Search for the cell housing the specified text and yield its (X, Y) center coordinate. 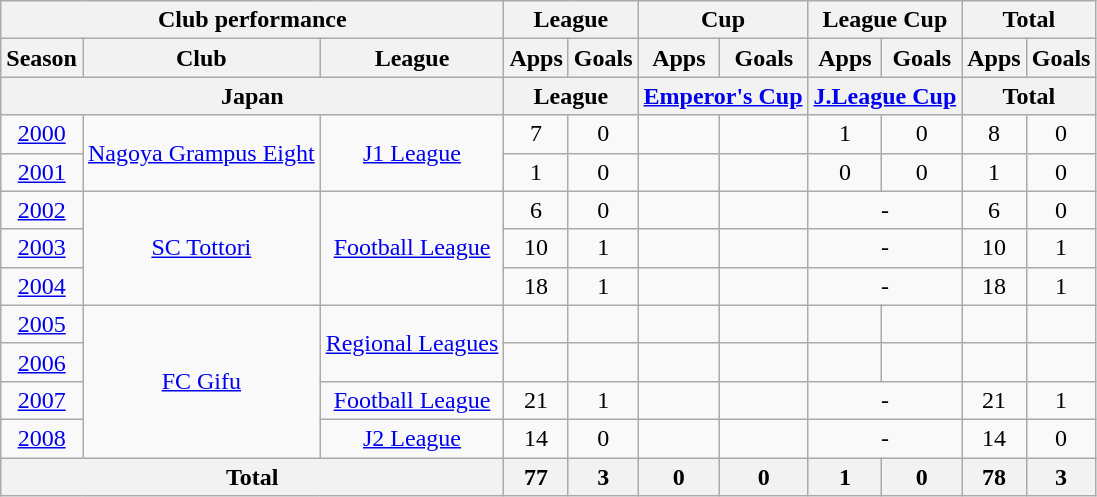
J2 League (412, 438)
FC Gifu (201, 381)
Japan (252, 96)
2000 (42, 134)
J1 League (412, 153)
Emperor's Cup (723, 96)
7 (536, 134)
Cup (723, 20)
78 (994, 477)
2006 (42, 362)
Season (42, 58)
League Cup (885, 20)
Club (201, 58)
2008 (42, 438)
8 (994, 134)
SC Tottori (201, 248)
Regional Leagues (412, 343)
2002 (42, 210)
2005 (42, 324)
2001 (42, 172)
2004 (42, 286)
2003 (42, 248)
J.League Cup (885, 96)
Club performance (252, 20)
2007 (42, 400)
77 (536, 477)
Nagoya Grampus Eight (201, 153)
